Detect which cell encompasses the target text, then output its (X, Y) center coordinate. 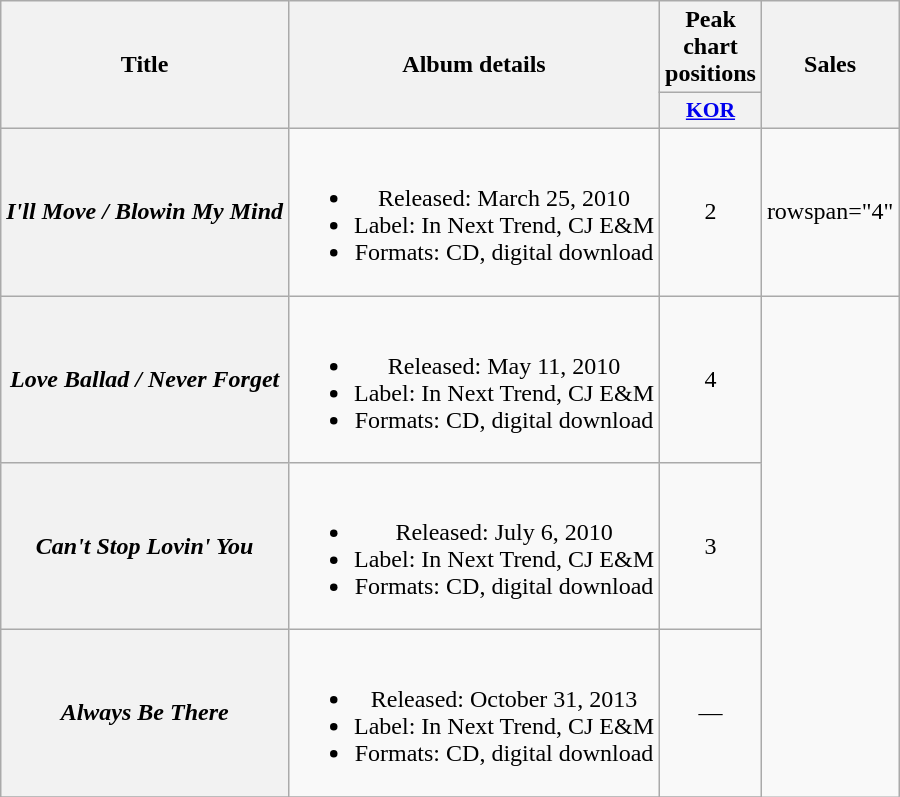
Always Be There (145, 714)
rowspan="4" (830, 212)
Released: July 6, 2010Label: In Next Trend, CJ E&MFormats: CD, digital download (474, 546)
I'll Move / Blowin My Mind (145, 212)
— (711, 714)
Title (145, 65)
Sales (830, 65)
Love Ballad / Never Forget (145, 380)
Album details (474, 65)
2 (711, 212)
KOR (711, 111)
Can't Stop Lovin' You (145, 546)
Released: May 11, 2010Label: In Next Trend, CJ E&MFormats: CD, digital download (474, 380)
4 (711, 380)
3 (711, 546)
Peak chart positions (711, 47)
Released: October 31, 2013Label: In Next Trend, CJ E&MFormats: CD, digital download (474, 714)
Released: March 25, 2010Label: In Next Trend, CJ E&MFormats: CD, digital download (474, 212)
